From the cell containing the given text, extract its center point as [x, y] coordinate. 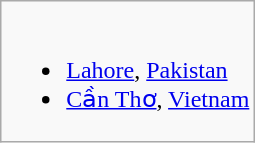
Lahore, Pakistan Cần Thơ, Vietnam [128, 72]
